Locate the cell with the specified text and output its [x, y] center coordinate. 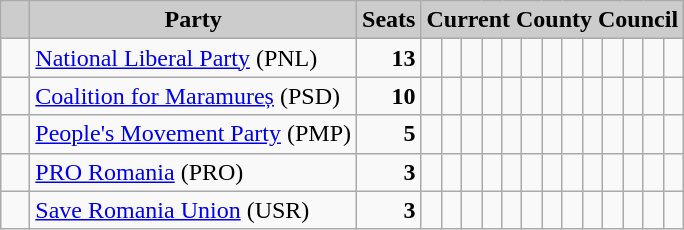
Current County Council [552, 20]
13 [389, 58]
Seats [389, 20]
PRO Romania (PRO) [194, 172]
Save Romania Union (USR) [194, 210]
National Liberal Party (PNL) [194, 58]
10 [389, 96]
People's Movement Party (PMP) [194, 134]
Party [194, 20]
Coalition for Maramureș (PSD) [194, 96]
5 [389, 134]
